Pinpoint the cell where the given text exists, returning its (x, y) midpoint coordinate. 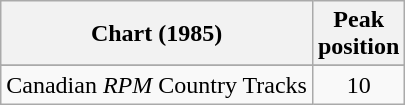
Chart (1985) (157, 34)
10 (358, 85)
Peakposition (358, 34)
Canadian RPM Country Tracks (157, 85)
